Output the (X, Y) coordinate of the center of the cell containing the given text.  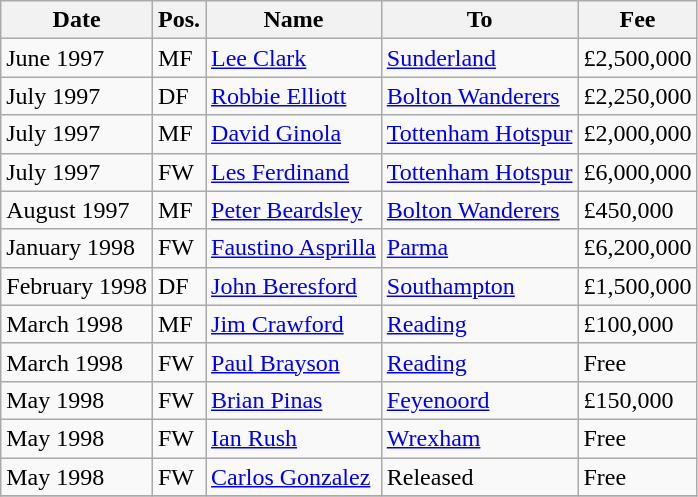
Wrexham (480, 438)
£150,000 (638, 400)
Peter Beardsley (294, 210)
Feyenoord (480, 400)
Lee Clark (294, 58)
Fee (638, 20)
Released (480, 477)
June 1997 (77, 58)
£2,000,000 (638, 134)
Faustino Asprilla (294, 248)
£1,500,000 (638, 286)
£450,000 (638, 210)
£6,000,000 (638, 172)
February 1998 (77, 286)
£2,500,000 (638, 58)
Date (77, 20)
John Beresford (294, 286)
August 1997 (77, 210)
David Ginola (294, 134)
£100,000 (638, 324)
Paul Brayson (294, 362)
Name (294, 20)
Les Ferdinand (294, 172)
£2,250,000 (638, 96)
Jim Crawford (294, 324)
Southampton (480, 286)
January 1998 (77, 248)
£6,200,000 (638, 248)
Sunderland (480, 58)
Parma (480, 248)
Brian Pinas (294, 400)
Pos. (178, 20)
To (480, 20)
Ian Rush (294, 438)
Carlos Gonzalez (294, 477)
Robbie Elliott (294, 96)
